Locate the cell with the specified text and output its [x, y] center coordinate. 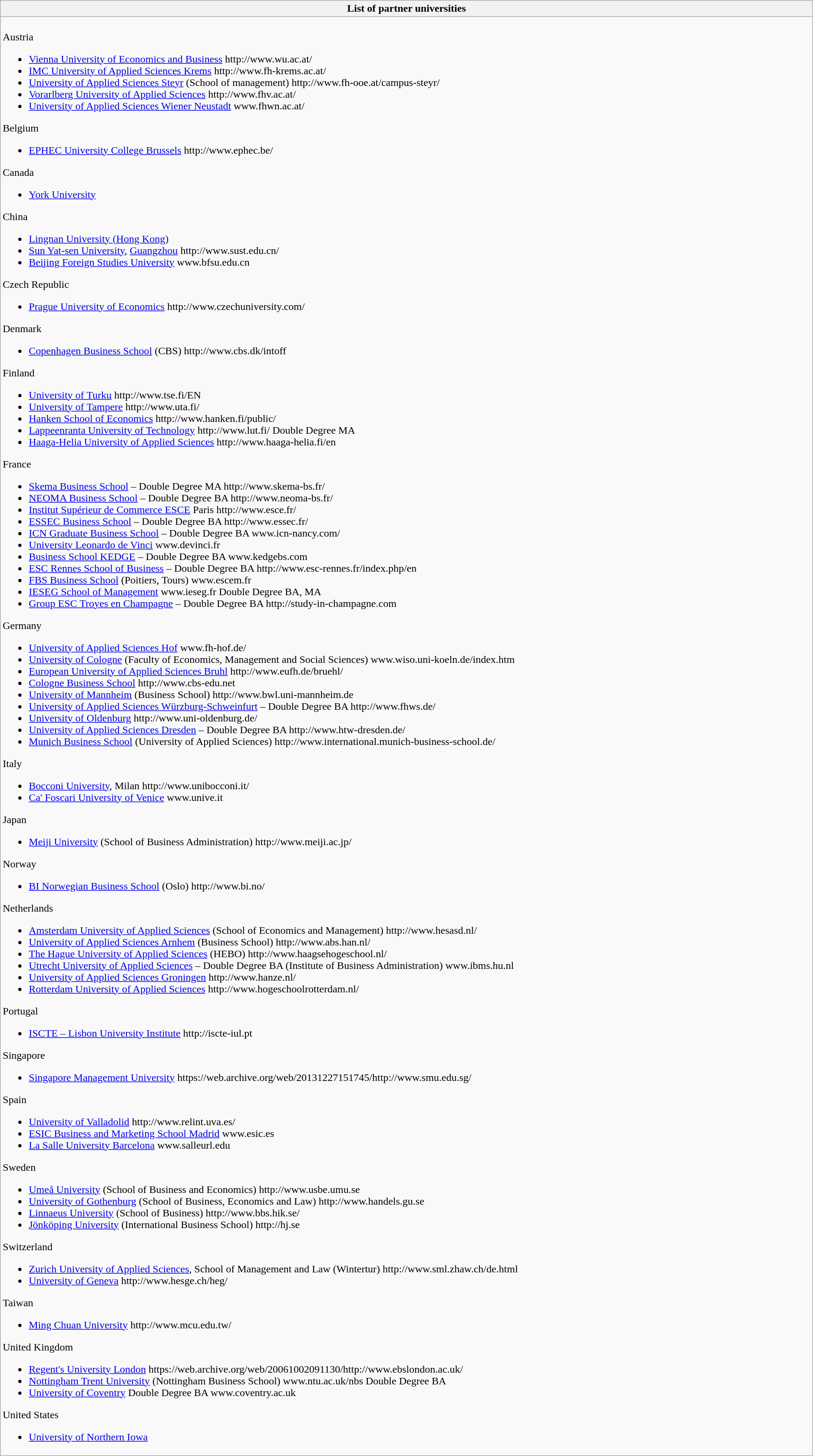
List of partner universities [406, 9]
